Search for the cell housing the specified text and yield its [X, Y] center coordinate. 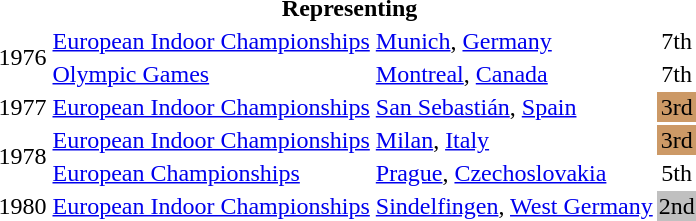
San Sebastián, Spain [514, 107]
European Championships [211, 173]
Olympic Games [211, 74]
2nd [676, 206]
Prague, Czechoslovakia [514, 173]
Munich, Germany [514, 41]
Montreal, Canada [514, 74]
Sindelfingen, West Germany [514, 206]
Milan, Italy [514, 140]
5th [676, 173]
